Extract the [x, y] coordinate from the center of the cell holding the provided text.  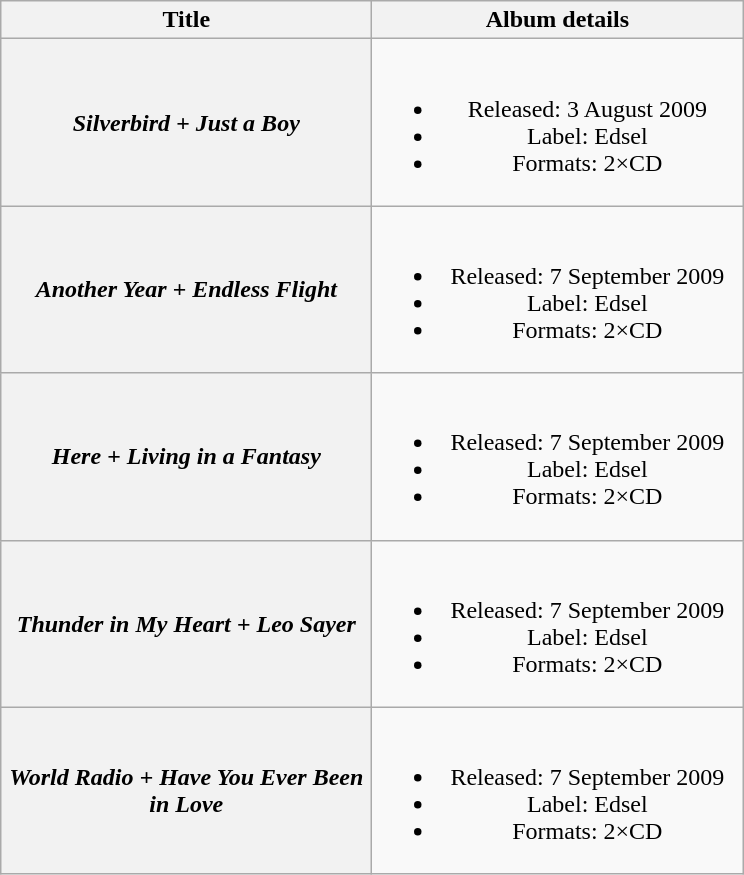
Thunder in My Heart + Leo Sayer [186, 624]
Here + Living in a Fantasy [186, 456]
World Radio + Have You Ever Been in Love [186, 790]
Released: 3 August 2009Label: EdselFormats: 2×CD [558, 122]
Another Year + Endless Flight [186, 290]
Silverbird + Just a Boy [186, 122]
Title [186, 20]
Album details [558, 20]
